For the text-containing cell, return its midpoint in [x, y] coordinate format. 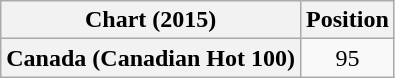
95 [348, 58]
Chart (2015) [151, 20]
Position [348, 20]
Canada (Canadian Hot 100) [151, 58]
